Scan for the cell matching the given text and deliver its (X, Y) coordinate at center. 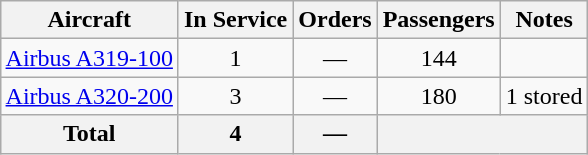
Orders (335, 20)
Notes (544, 20)
Total (89, 134)
1 stored (544, 96)
Airbus A320-200 (89, 96)
Airbus A319-100 (89, 58)
144 (438, 58)
4 (235, 134)
Aircraft (89, 20)
Passengers (438, 20)
1 (235, 58)
180 (438, 96)
3 (235, 96)
In Service (235, 20)
